Extract the (X, Y) coordinate from the center of the cell holding the provided text.  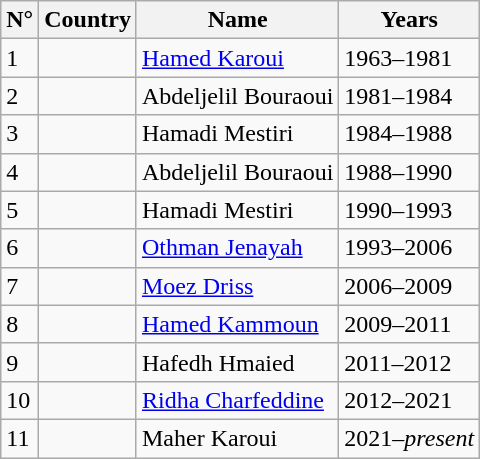
1988–1990 (410, 172)
4 (20, 172)
2 (20, 96)
2006–2009 (410, 286)
7 (20, 286)
Country (88, 20)
2011–2012 (410, 362)
1963–1981 (410, 58)
Othman Jenayah (237, 248)
6 (20, 248)
1984–1988 (410, 134)
Maher Karoui (237, 438)
Ridha Charfeddine (237, 400)
N° (20, 20)
Years (410, 20)
1 (20, 58)
9 (20, 362)
2012–2021 (410, 400)
Name (237, 20)
3 (20, 134)
11 (20, 438)
1990–1993 (410, 210)
Hafedh Hmaied (237, 362)
1981–1984 (410, 96)
10 (20, 400)
Hamed Karoui (237, 58)
5 (20, 210)
2009–2011 (410, 324)
2021–present (410, 438)
Hamed Kammoun (237, 324)
1993–2006 (410, 248)
Moez Driss (237, 286)
8 (20, 324)
